Scan for the cell matching the given text and deliver its (x, y) coordinate at center. 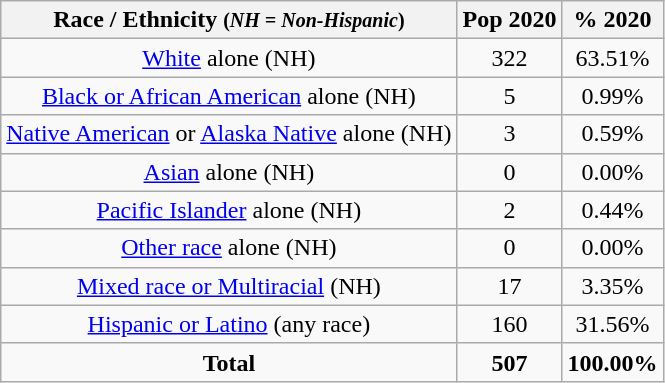
322 (510, 58)
Black or African American alone (NH) (229, 96)
Mixed race or Multiracial (NH) (229, 286)
3.35% (612, 286)
31.56% (612, 324)
Other race alone (NH) (229, 248)
% 2020 (612, 20)
Pop 2020 (510, 20)
63.51% (612, 58)
100.00% (612, 362)
5 (510, 96)
507 (510, 362)
3 (510, 134)
2 (510, 210)
0.59% (612, 134)
White alone (NH) (229, 58)
Race / Ethnicity (NH = Non-Hispanic) (229, 20)
160 (510, 324)
0.99% (612, 96)
Total (229, 362)
Asian alone (NH) (229, 172)
17 (510, 286)
Hispanic or Latino (any race) (229, 324)
0.44% (612, 210)
Pacific Islander alone (NH) (229, 210)
Native American or Alaska Native alone (NH) (229, 134)
